Identify which cell holds the provided text, then report its [X, Y] central coordinate. 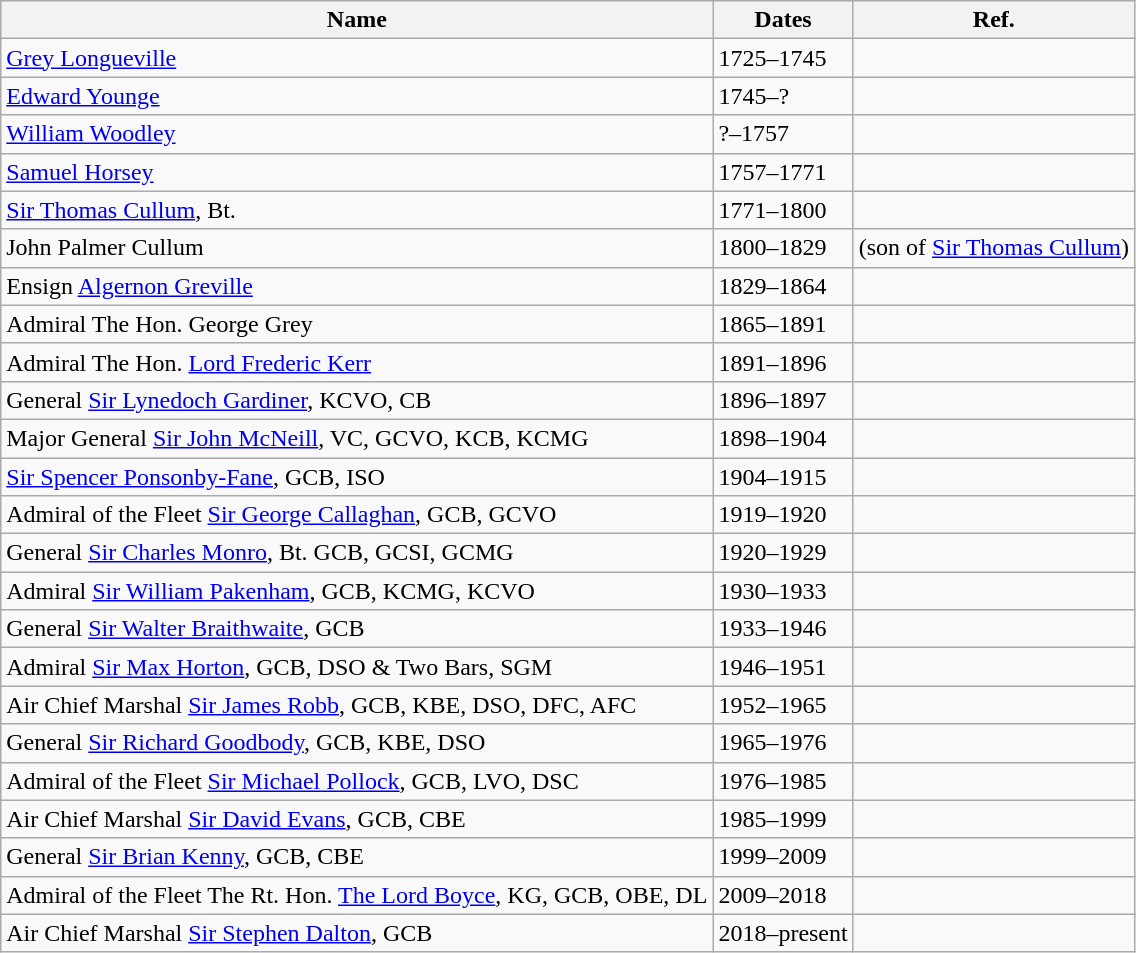
1865–1891 [783, 324]
Admiral Sir William Pakenham, GCB, KCMG, KCVO [357, 591]
1933–1946 [783, 629]
1896–1897 [783, 400]
Grey Longueville [357, 58]
1946–1951 [783, 667]
1800–1829 [783, 248]
Sir Spencer Ponsonby-Fane, GCB, ISO [357, 477]
1999–2009 [783, 857]
1920–1929 [783, 553]
1919–1920 [783, 515]
Admiral of the Fleet The Rt. Hon. The Lord Boyce, KG, GCB, OBE, DL [357, 895]
General Sir Walter Braithwaite, GCB [357, 629]
Dates [783, 20]
Admiral of the Fleet Sir Michael Pollock, GCB, LVO, DSC [357, 781]
Major General Sir John McNeill, VC, GCVO, KCB, KCMG [357, 438]
?–1757 [783, 134]
1725–1745 [783, 58]
Air Chief Marshal Sir James Robb, GCB, KBE, DSO, DFC, AFC [357, 705]
1771–1800 [783, 210]
(son of Sir Thomas Cullum) [994, 248]
1757–1771 [783, 172]
1745–? [783, 96]
General Sir Charles Monro, Bt. GCB, GCSI, GCMG [357, 553]
Name [357, 20]
1965–1976 [783, 743]
Air Chief Marshal Sir Stephen Dalton, GCB [357, 933]
1898–1904 [783, 438]
Admiral The Hon. Lord Frederic Kerr [357, 362]
William Woodley [357, 134]
Edward Younge [357, 96]
2009–2018 [783, 895]
1904–1915 [783, 477]
General Sir Lynedoch Gardiner, KCVO, CB [357, 400]
1952–1965 [783, 705]
1891–1896 [783, 362]
General Sir Brian Kenny, GCB, CBE [357, 857]
Sir Thomas Cullum, Bt. [357, 210]
1930–1933 [783, 591]
2018–present [783, 933]
Admiral of the Fleet Sir George Callaghan, GCB, GCVO [357, 515]
1976–1985 [783, 781]
Samuel Horsey [357, 172]
Ensign Algernon Greville [357, 286]
John Palmer Cullum [357, 248]
1985–1999 [783, 819]
General Sir Richard Goodbody, GCB, KBE, DSO [357, 743]
Ref. [994, 20]
1829–1864 [783, 286]
Air Chief Marshal Sir David Evans, GCB, CBE [357, 819]
Admiral Sir Max Horton, GCB, DSO & Two Bars, SGM [357, 667]
Admiral The Hon. George Grey [357, 324]
